Identify which cell holds the provided text, then report its (X, Y) central coordinate. 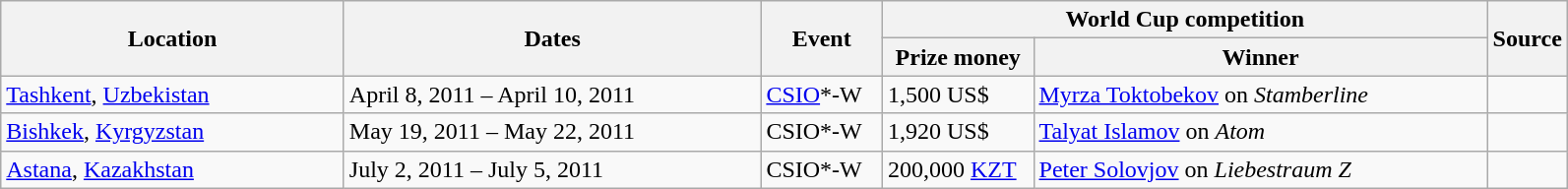
1,920 US$ (958, 132)
200,000 KZT (958, 169)
Source (1528, 38)
World Cup competition (1185, 20)
Dates (552, 38)
Winner (1260, 57)
Peter Solovjov on Liebestraum Z (1260, 169)
1,500 US$ (958, 94)
Prize money (958, 57)
Tashkent, Uzbekistan (173, 94)
Talyat Islamov on Atom (1260, 132)
May 19, 2011 – May 22, 2011 (552, 132)
Astana, Kazakhstan (173, 169)
Bishkek, Kyrgyzstan (173, 132)
Myrza Toktobekov on Stamberline (1260, 94)
Event (822, 38)
Location (173, 38)
July 2, 2011 – July 5, 2011 (552, 169)
April 8, 2011 – April 10, 2011 (552, 94)
